For the text-containing cell, return its midpoint in (X, Y) coordinate format. 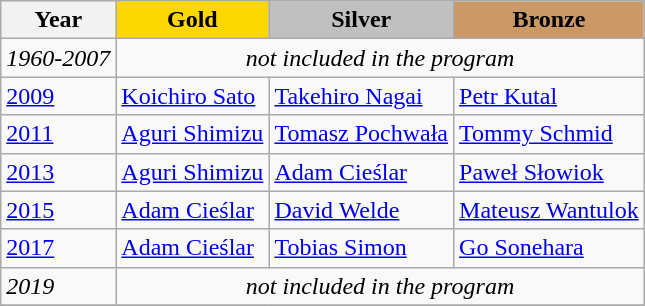
Mateusz Wantulok (550, 210)
2011 (58, 134)
Koichiro Sato (192, 96)
2015 (58, 210)
Tobias Simon (362, 248)
Takehiro Nagai (362, 96)
Paweł Słowiok (550, 172)
2019 (58, 286)
Gold (192, 20)
2017 (58, 248)
1960-2007 (58, 58)
Silver (362, 20)
Petr Kutal (550, 96)
2013 (58, 172)
Go Sonehara (550, 248)
2009 (58, 96)
Bronze (550, 20)
Tommy Schmid (550, 134)
Tomasz Pochwała (362, 134)
David Welde (362, 210)
Year (58, 20)
